Search for the cell housing the specified text and yield its (X, Y) center coordinate. 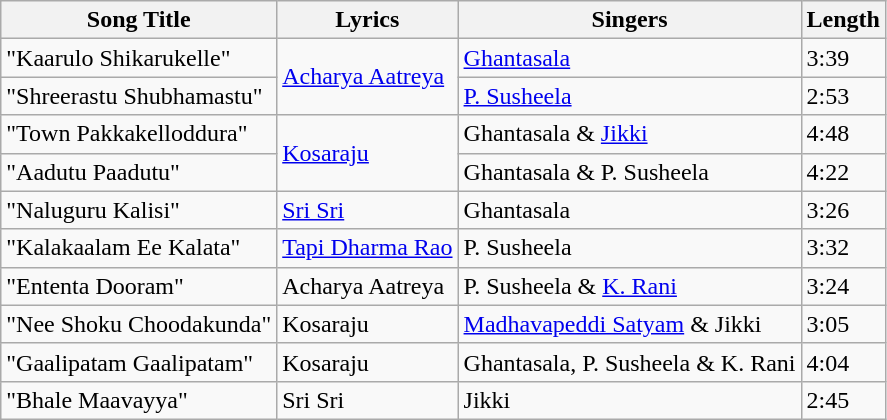
Ghantasala & P. Susheela (630, 172)
P. Susheela & K. Rani (630, 286)
"Gaalipatam Gaalipatam" (139, 362)
2:45 (843, 400)
Ghantasala & Jikki (630, 134)
Lyrics (368, 20)
3:32 (843, 248)
3:26 (843, 210)
3:24 (843, 286)
Length (843, 20)
3:05 (843, 324)
4:48 (843, 134)
"Naluguru Kalisi" (139, 210)
"Kaarulo Shikarukelle" (139, 58)
Ghantasala, P. Susheela & K. Rani (630, 362)
Madhavapeddi Satyam & Jikki (630, 324)
2:53 (843, 96)
"Nee Shoku Choodakunda" (139, 324)
"Kalakaalam Ee Kalata" (139, 248)
Singers (630, 20)
Song Title (139, 20)
"Bhale Maavayya" (139, 400)
"Ententa Dooram" (139, 286)
3:39 (843, 58)
"Town Pakkakelloddura" (139, 134)
"Aadutu Paadutu" (139, 172)
Jikki (630, 400)
"Shreerastu Shubhamastu" (139, 96)
4:22 (843, 172)
4:04 (843, 362)
Tapi Dharma Rao (368, 248)
